Return (X, Y) of the center of cell containing provided text 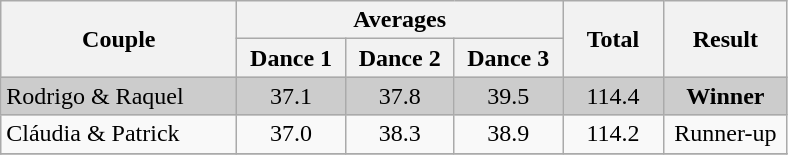
Dance 1 (292, 58)
114.2 (612, 134)
38.9 (508, 134)
114.4 (612, 96)
Total (612, 39)
Averages (400, 20)
Runner-up (726, 134)
Cláudia & Patrick (119, 134)
39.5 (508, 96)
Rodrigo & Raquel (119, 96)
Dance 2 (400, 58)
37.0 (292, 134)
Dance 3 (508, 58)
38.3 (400, 134)
Winner (726, 96)
Result (726, 39)
37.8 (400, 96)
37.1 (292, 96)
Couple (119, 39)
